Pinpoint the cell where the given text exists, returning its (X, Y) midpoint coordinate. 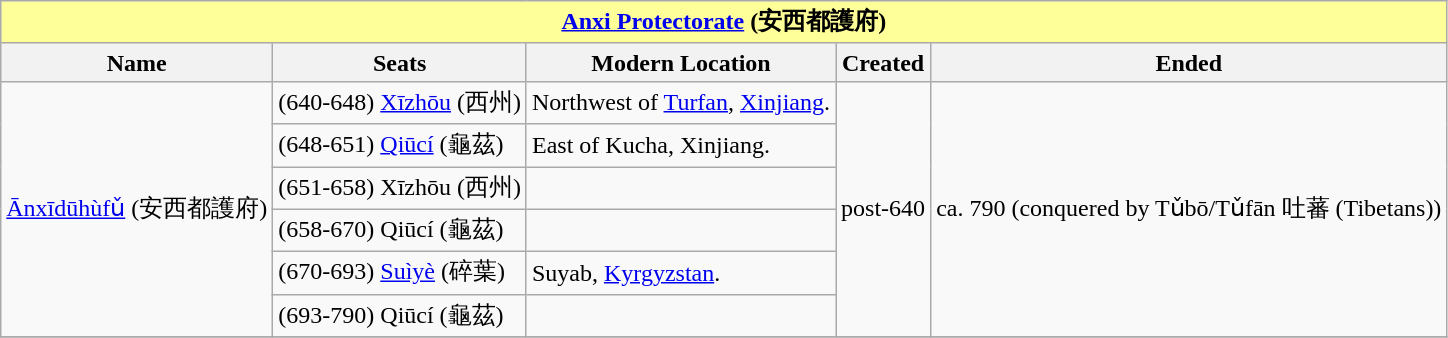
Northwest of Turfan, Xinjiang. (680, 102)
Anxi Protectorate (安西都護府) (724, 22)
(651-658) Xīzhōu (西州) (400, 188)
Seats (400, 62)
Suyab, Kyrgyzstan. (680, 274)
East of Kucha, Xinjiang. (680, 146)
ca. 790 (conquered by Tǔbō/Tǔfān 吐蕃 (Tibetans)) (1189, 208)
Ended (1189, 62)
Modern Location (680, 62)
Created (884, 62)
Ānxīdūhùfǔ (安西都護府) (137, 208)
Name (137, 62)
(648-651) Qiūcí (龜茲) (400, 146)
(693-790) Qiūcí (龜茲) (400, 316)
(640-648) Xīzhōu (西州) (400, 102)
(658-670) Qiūcí (龜茲) (400, 230)
(670-693) Suìyè (碎葉) (400, 274)
post-640 (884, 208)
